Locate the cell with the specified text and output its [X, Y] center coordinate. 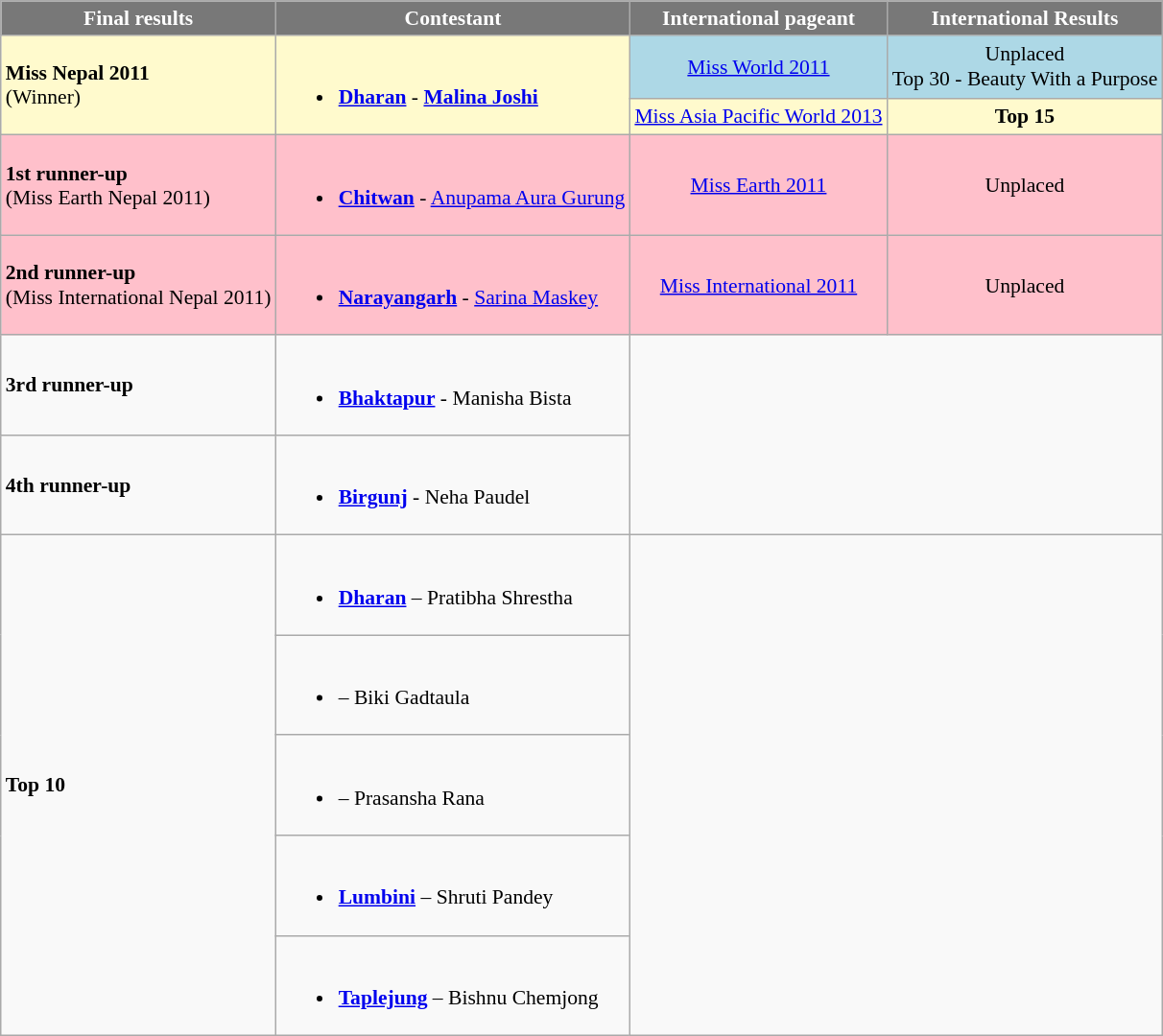
4th runner-up [138, 485]
Miss Asia Pacific World 2013 [758, 117]
International Results [1025, 18]
Miss International 2011 [758, 285]
Dharan – Pratibha Shrestha [453, 585]
Taplejung – Bishnu Chemjong [453, 985]
Chitwan - Anupama Aura Gurung [453, 185]
Miss Earth 2011 [758, 185]
Top 10 [138, 785]
International pageant [758, 18]
– Biki Gadtaula [453, 686]
1st runner-up(Miss Earth Nepal 2011) [138, 185]
– Prasansha Rana [453, 786]
Bhaktapur - Manisha Bista [453, 386]
2nd runner-up(Miss International Nepal 2011) [138, 285]
Miss Nepal 2011(Winner) [138, 85]
Birgunj - Neha Paudel [453, 485]
Unplaced Top 30 - Beauty With a Purpose [1025, 67]
Contestant [453, 18]
Narayangarh - Sarina Maskey [453, 285]
Miss World 2011 [758, 67]
Dharan - Malina Joshi [453, 85]
Final results [138, 18]
3rd runner-up [138, 386]
Lumbini – Shruti Pandey [453, 885]
Top 15 [1025, 117]
